Scan for the cell matching the given text and deliver its [X, Y] coordinate at center. 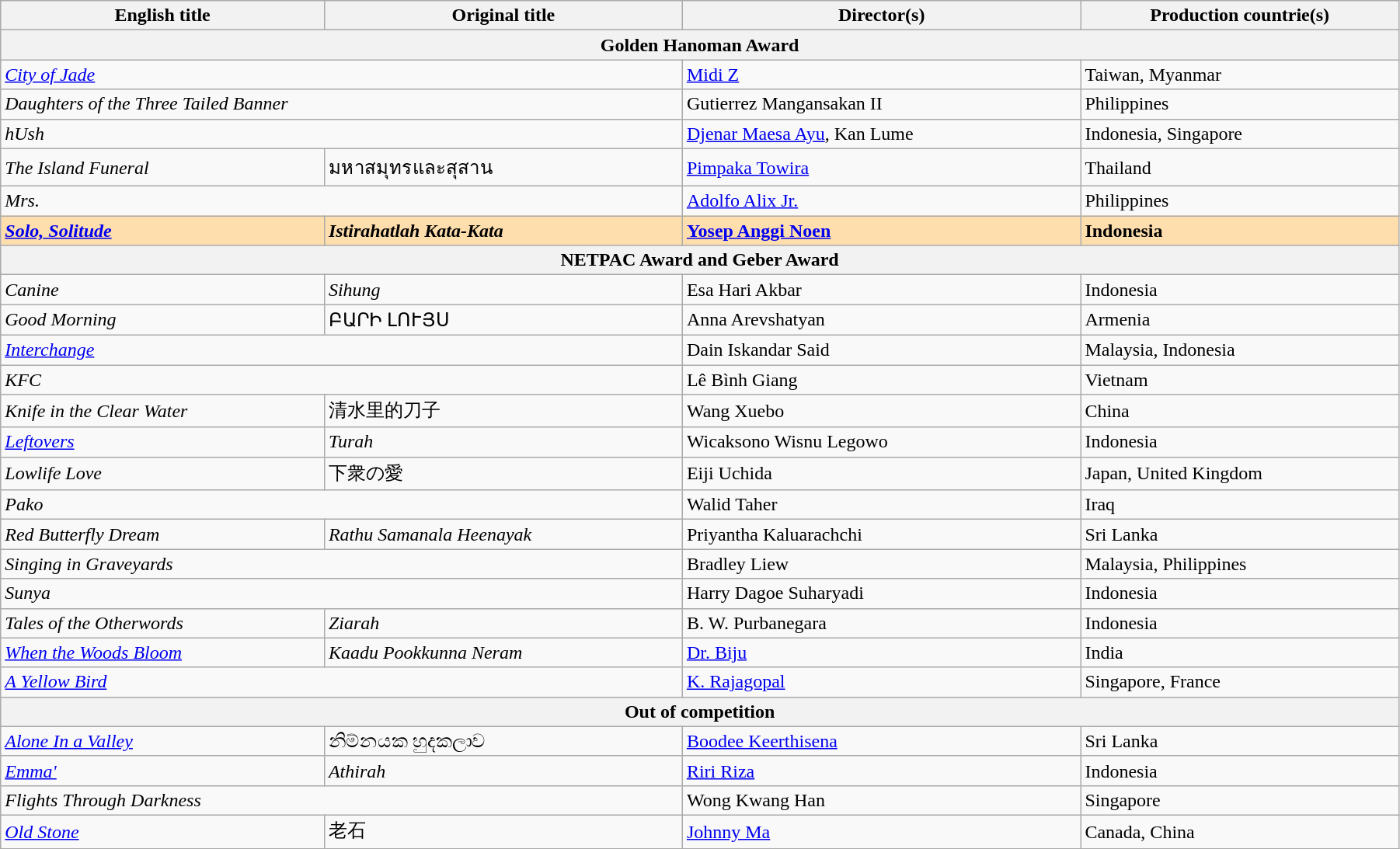
Tales of the Otherwords [163, 623]
A Yellow Bird [342, 682]
Yosep Anggi Noen [881, 231]
下衆の愛 [503, 474]
NETPAC Award and Geber Award [700, 260]
Athirah [503, 771]
India [1240, 652]
Canine [163, 290]
Ziarah [503, 623]
hUsh [342, 134]
Kaadu Pookkunna Neram [503, 652]
Sunya [342, 593]
Knife in the Clear Water [163, 412]
Dain Iskandar Said [881, 350]
B. W. Purbanegara [881, 623]
Lowlife Love [163, 474]
Djenar Maesa Ayu, Kan Lume [881, 134]
Singapore, France [1240, 682]
Director(s) [881, 16]
China [1240, 412]
Sihung [503, 290]
Taiwan, Myanmar [1240, 75]
ԲԱՐԻ ԼՈՒՅՍ [503, 320]
Out of competition [700, 712]
Japan, United Kingdom [1240, 474]
Riri Riza [881, 771]
Wang Xuebo [881, 412]
Emma' [163, 771]
Bradley Liew [881, 564]
KFC [342, 380]
Walid Taher [881, 505]
නිම්නයක හුදකලාව [503, 741]
Armenia [1240, 320]
City of Jade [342, 75]
清水里的刀子 [503, 412]
Vietnam [1240, 380]
Alone In a Valley [163, 741]
Malaysia, Philippines [1240, 564]
Mrs. [342, 201]
Old Stone [163, 831]
Golden Hanoman Award [700, 45]
Johnny Ma [881, 831]
When the Woods Bloom [163, 652]
Pako [342, 505]
Lê Bình Giang [881, 380]
The Island Funeral [163, 168]
Solo, Solitude [163, 231]
Eiji Uchida [881, 474]
Iraq [1240, 505]
Harry Dagoe Suharyadi [881, 593]
Turah [503, 442]
Thailand [1240, 168]
Pimpaka Towira [881, 168]
Wicaksono Wisnu Legowo [881, 442]
Leftovers [163, 442]
Boodee Keerthisena [881, 741]
มหาสมุทรและสุสาน [503, 168]
Wong Kwang Han [881, 800]
English title [163, 16]
老石 [503, 831]
Gutierrez Mangansakan II [881, 104]
K. Rajagopal [881, 682]
Production countrie(s) [1240, 16]
Anna Arevshatyan [881, 320]
Midi Z [881, 75]
Esa Hari Akbar [881, 290]
Malaysia, Indonesia [1240, 350]
Original title [503, 16]
Dr. Biju [881, 652]
Indonesia, Singapore [1240, 134]
Rathu Samanala Heenayak [503, 534]
Singing in Graveyards [342, 564]
Daughters of the Three Tailed Banner [342, 104]
Red Butterfly Dream [163, 534]
Good Morning [163, 320]
Interchange [342, 350]
Flights Through Darkness [342, 800]
Istirahatlah Kata-Kata [503, 231]
Priyantha Kaluarachchi [881, 534]
Adolfo Alix Jr. [881, 201]
Singapore [1240, 800]
Canada, China [1240, 831]
